Extract the (X, Y) coordinate from the center of the cell holding the provided text.  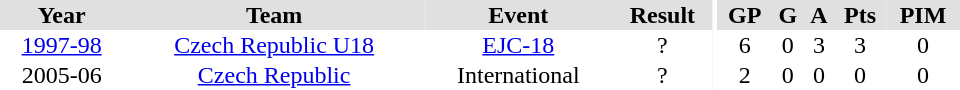
International (518, 75)
G (788, 15)
A (819, 15)
Pts (860, 15)
1997-98 (62, 45)
2005-06 (62, 75)
EJC-18 (518, 45)
GP (745, 15)
PIM (923, 15)
Team (274, 15)
Result (663, 15)
Czech Republic U18 (274, 45)
Event (518, 15)
Czech Republic (274, 75)
6 (745, 45)
2 (745, 75)
Year (62, 15)
